Return [x, y] of the center of cell containing provided text 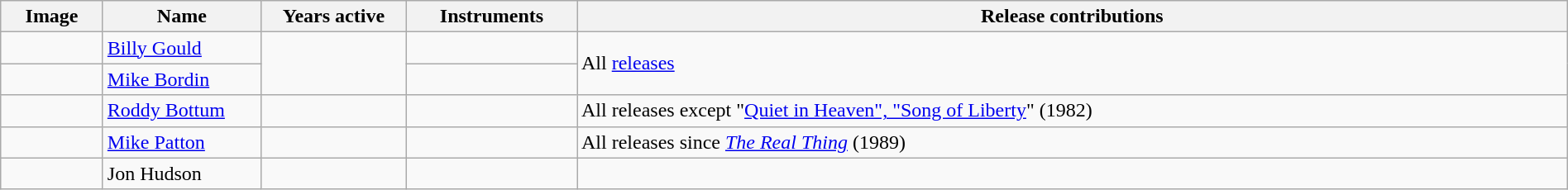
Mike Bordin [182, 79]
All releases since The Real Thing (1989) [1073, 142]
Mike Patton [182, 142]
Roddy Bottum [182, 111]
Jon Hudson [182, 173]
Name [182, 17]
Years active [333, 17]
All releases [1073, 64]
All releases except "Quiet in Heaven", "Song of Liberty" (1982) [1073, 111]
Release contributions [1073, 17]
Image [52, 17]
Instruments [491, 17]
Billy Gould [182, 48]
